Return [X, Y] of the center of cell containing provided text 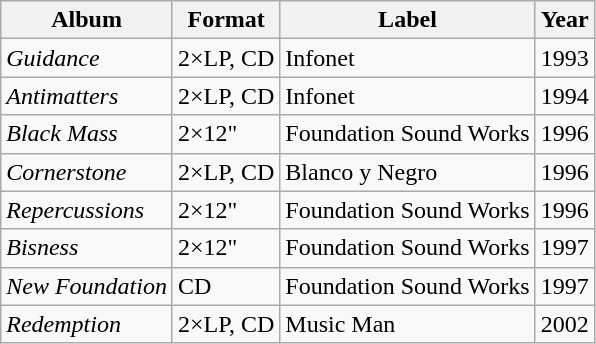
Redemption [87, 324]
Album [87, 20]
Bisness [87, 248]
Music Man [408, 324]
1994 [564, 96]
Label [408, 20]
CD [226, 286]
Blanco y Negro [408, 172]
2002 [564, 324]
Cornerstone [87, 172]
Year [564, 20]
1993 [564, 58]
New Foundation [87, 286]
Repercussions [87, 210]
Guidance [87, 58]
Antimatters [87, 96]
Black Mass [87, 134]
Format [226, 20]
